From the cell containing the given text, extract its center point as [X, Y] coordinate. 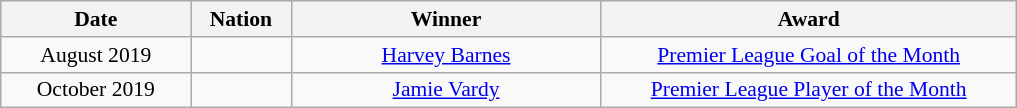
Award [808, 19]
Nation [241, 19]
Premier League Player of the Month [808, 90]
Winner [446, 19]
October 2019 [96, 90]
Jamie Vardy [446, 90]
Harvey Barnes [446, 55]
August 2019 [96, 55]
Date [96, 19]
Premier League Goal of the Month [808, 55]
